Search for the cell housing the specified text and yield its (x, y) center coordinate. 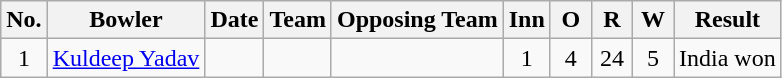
5 (652, 58)
Bowler (126, 20)
Date (234, 20)
O (570, 20)
24 (612, 58)
Opposing Team (417, 20)
Result (728, 20)
R (612, 20)
Kuldeep Yadav (126, 58)
India won (728, 58)
W (652, 20)
Inn (526, 20)
4 (570, 58)
Team (298, 20)
No. (24, 20)
